Capture the cell that displays the provided text and extract its [x, y] central coordinate. 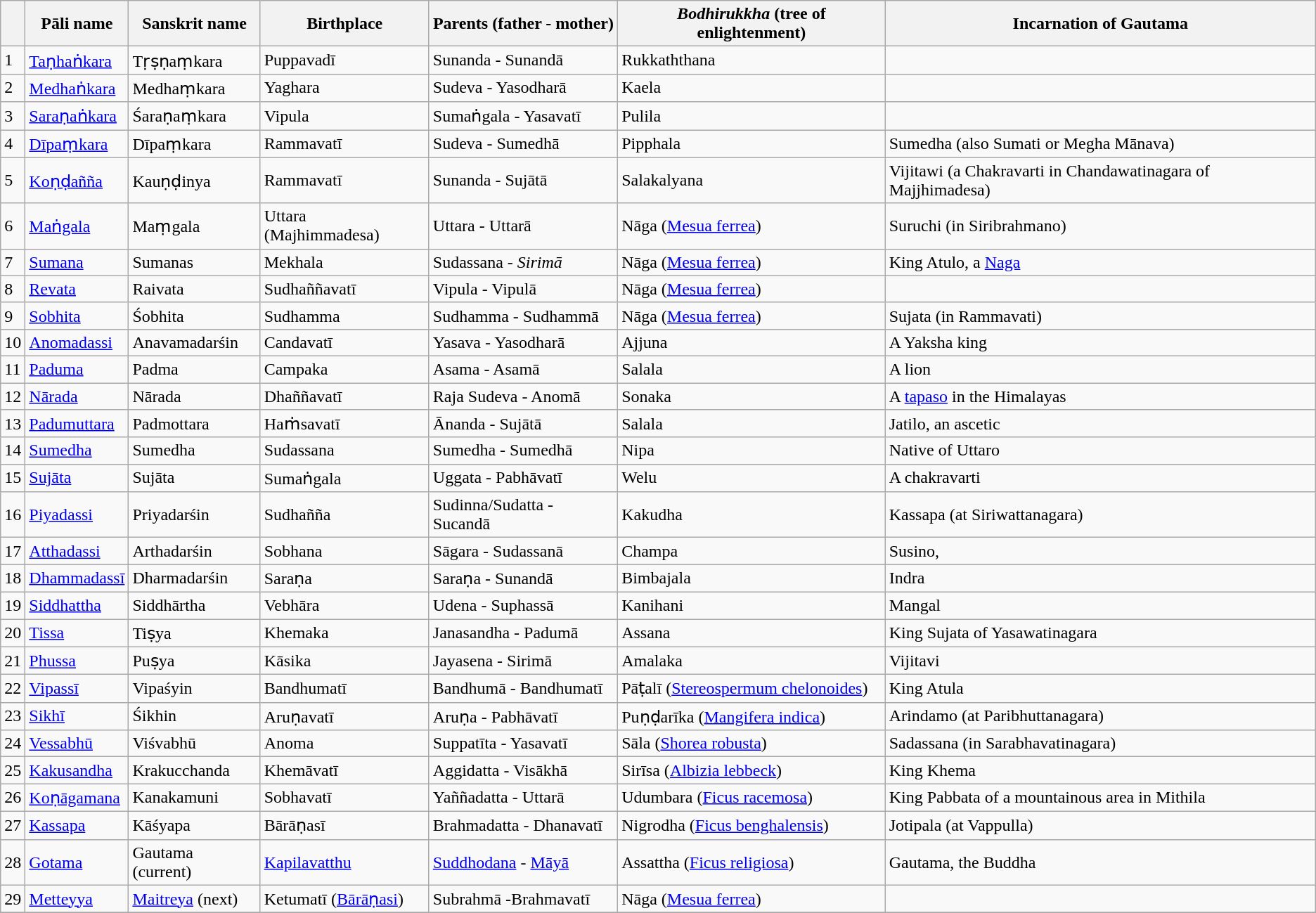
Rukkaththana [752, 60]
Khemāvatī [344, 770]
Atthadassi [77, 551]
Siddhārtha [194, 605]
3 [13, 116]
Priyadarśin [194, 514]
Tissa [77, 633]
King Atulo, a Naga [1100, 262]
Taṇhaṅkara [77, 60]
4 [13, 143]
Sunanda - Sujātā [523, 180]
Sāla (Shorea robusta) [752, 744]
Indra [1100, 578]
24 [13, 744]
Sudassana - Sirimā [523, 262]
Sudinna/Sudatta - Sucandā [523, 514]
Arthadarśin [194, 551]
Assana [752, 633]
Khemaka [344, 633]
Sirīsa (Albizia lebbeck) [752, 770]
Udena - Suphassā [523, 605]
Incarnation of Gautama [1100, 24]
Kanihani [752, 605]
Arindamo (at Paribhuttanagara) [1100, 716]
Haṁsavatī [344, 424]
18 [13, 578]
Sudassana [344, 451]
6 [13, 226]
Jayasena - Sirimā [523, 661]
Śikhin [194, 716]
Kassapa (at Siriwattanagara) [1100, 514]
Gotama [77, 862]
Vipassī [77, 689]
Maṃgala [194, 226]
10 [13, 342]
A lion [1100, 369]
Saraṇa [344, 578]
28 [13, 862]
13 [13, 424]
Sonaka [752, 396]
Sadassana (in Sarabhavatinagara) [1100, 744]
Vipaśyin [194, 689]
King Pabbata of a mountainous area in Mithila [1100, 798]
Vipula - Vipulā [523, 289]
Bandhumatī [344, 689]
Raivata [194, 289]
A tapaso in the Himalayas [1100, 396]
2 [13, 88]
Native of Uttaro [1100, 451]
Candavatī [344, 342]
Vessabhū [77, 744]
King Atula [1100, 689]
King Khema [1100, 770]
8 [13, 289]
Ajjuna [752, 342]
Assattha (Ficus religiosa) [752, 862]
King Sujata of Yasawatinagara [1100, 633]
Bodhirukkha (tree of enlightenment) [752, 24]
Medhaṅkara [77, 88]
Bandhumā - Bandhumatī [523, 689]
Sumana [77, 262]
7 [13, 262]
Birthplace [344, 24]
A Yaksha king [1100, 342]
Sikhī [77, 716]
Vijitawi (a Chakravarti in Chandawatinagara of Majjhimadesa) [1100, 180]
Vipula [344, 116]
Jotipala (at Vappulla) [1100, 825]
Koṇāgamana [77, 798]
Ānanda - Sujātā [523, 424]
Raja Sudeva - Anomā [523, 396]
Padma [194, 369]
Tṛṣṇaṃkara [194, 60]
Welu [752, 478]
Saraṇa - Sunandā [523, 578]
Pāṭalī (Stereospermum chelonoides) [752, 689]
Śaraṇaṃkara [194, 116]
Susino, [1100, 551]
20 [13, 633]
Pāli name [77, 24]
Sudhaññavatī [344, 289]
Dhaññavatī [344, 396]
Sumaṅgala [344, 478]
Vijitavi [1100, 661]
Sunanda - Sunandā [523, 60]
22 [13, 689]
15 [13, 478]
Amalaka [752, 661]
Nipa [752, 451]
25 [13, 770]
Puṇḍarīka (Mangifera indica) [752, 716]
Kauṇḍinya [194, 180]
19 [13, 605]
Sumanas [194, 262]
Sobhana [344, 551]
Kāśyapa [194, 825]
Bārāṇasī [344, 825]
Suddhodana - Māyā [523, 862]
Champa [752, 551]
Phussa [77, 661]
11 [13, 369]
12 [13, 396]
Sobhavatī [344, 798]
Asama - Asamā [523, 369]
Anomadassi [77, 342]
Bimbajala [752, 578]
Pipphala [752, 143]
Metteyya [77, 899]
5 [13, 180]
23 [13, 716]
Tiṣya [194, 633]
Sudhamma - Sudhammā [523, 316]
27 [13, 825]
Janasandha - Padumā [523, 633]
Dhammadassī [77, 578]
Kakusandha [77, 770]
Kakudha [752, 514]
Paduma [77, 369]
1 [13, 60]
Gautama (current) [194, 862]
Sudeva - Yasodharā [523, 88]
21 [13, 661]
Viśvabhū [194, 744]
Sudhamma [344, 316]
Sanskrit name [194, 24]
Koṇḍañña [77, 180]
Saraṇaṅkara [77, 116]
Maṅgala [77, 226]
Suppatīta - Yasavatī [523, 744]
Sobhita [77, 316]
Maitreya (next) [194, 899]
29 [13, 899]
14 [13, 451]
Ketumatī (Bārāṇasi) [344, 899]
Mekhala [344, 262]
Kassapa [77, 825]
Kaela [752, 88]
Kāsika [344, 661]
Aggidatta - Visākhā [523, 770]
Aruṇavatī [344, 716]
Parents (father - mother) [523, 24]
A chakravarti [1100, 478]
Krakucchanda [194, 770]
Dharmadarśin [194, 578]
Padumuttara [77, 424]
Aruṇa - Pabhāvatī [523, 716]
Salakalyana [752, 180]
Uttara (Majhimmadesa) [344, 226]
Subrahmā -Brahmavatī [523, 899]
Sumedha (also Sumati or Megha Mānava) [1100, 143]
Pulila [752, 116]
Puppavadī [344, 60]
Campaka [344, 369]
Puṣya [194, 661]
Sudhañña [344, 514]
Padmottara [194, 424]
17 [13, 551]
Sumedha - Sumedhā [523, 451]
Uttara - Uttarā [523, 226]
Vebhāra [344, 605]
Anoma [344, 744]
Sāgara - Sudassanā [523, 551]
Anavamadarśin [194, 342]
Sudeva - Sumedhā [523, 143]
Mangal [1100, 605]
Sumaṅgala - Yasavatī [523, 116]
Śobhita [194, 316]
26 [13, 798]
Piyadassi [77, 514]
Jatilo, an ascetic [1100, 424]
Nigrodha (Ficus benghalensis) [752, 825]
9 [13, 316]
Kapilavatthu [344, 862]
16 [13, 514]
Suruchi (in Siribrahmano) [1100, 226]
Brahmadatta - Dhanavatī [523, 825]
Yaghara [344, 88]
Uggata - Pabhāvatī [523, 478]
Kanakamuni [194, 798]
Yaññadatta - Uttarā [523, 798]
Siddhattha [77, 605]
Yasava - Yasodharā [523, 342]
Medhaṃkara [194, 88]
Gautama, the Buddha [1100, 862]
Sujata (in Rammavati) [1100, 316]
Revata [77, 289]
Udumbara (Ficus racemosa) [752, 798]
